Locate the cell with the specified text and output its [x, y] center coordinate. 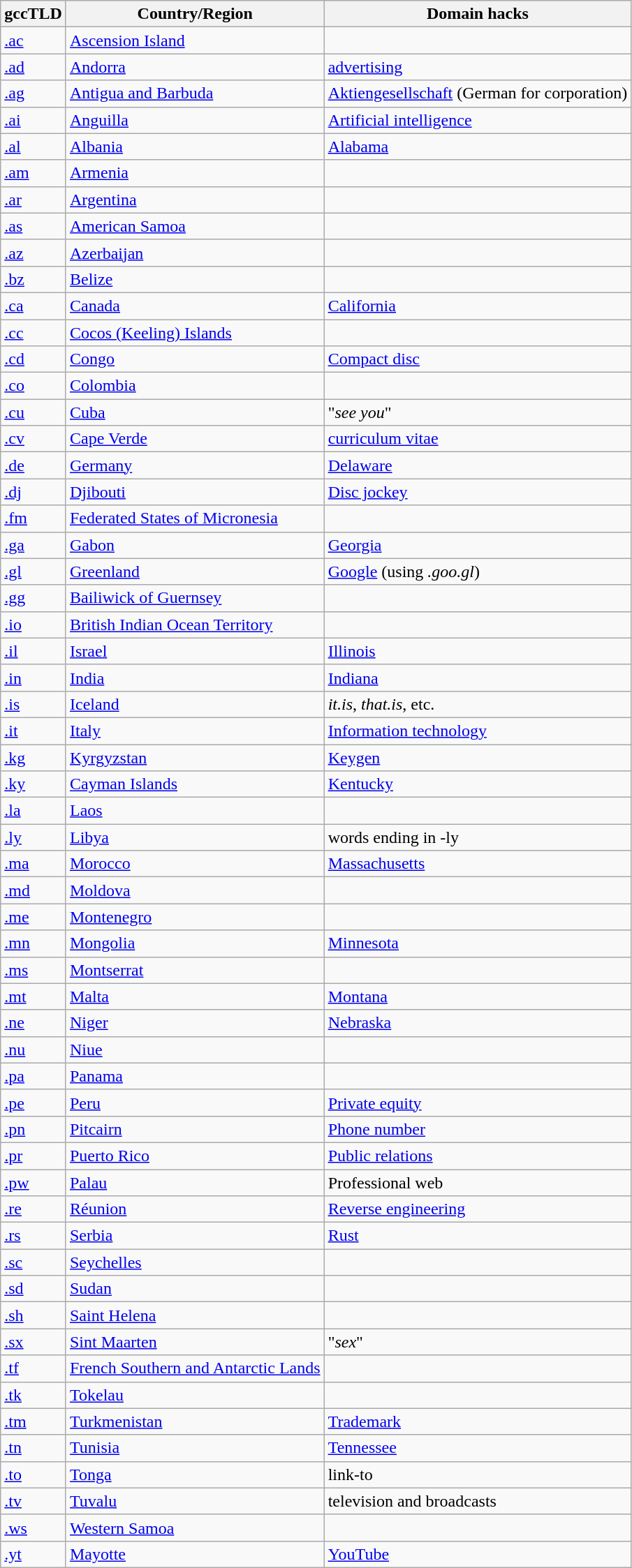
Mongolia [195, 943]
.co [34, 386]
.in [34, 678]
Public relations [478, 1156]
YouTube [478, 1554]
California [478, 306]
Federated States of Micronesia [195, 518]
Kentucky [478, 784]
Gabon [195, 545]
Artificial intelligence [478, 120]
Tokelau [195, 1395]
.as [34, 226]
gccTLD [34, 14]
.ws [34, 1528]
.tm [34, 1421]
.to [34, 1474]
Google (using .goo.gl) [478, 572]
Delaware [478, 465]
Palau [195, 1183]
.cv [34, 439]
Nebraska [478, 1023]
Greenland [195, 572]
.al [34, 147]
Peru [195, 1103]
.ar [34, 200]
Kyrgyzstan [195, 757]
Keygen [478, 757]
Tonga [195, 1474]
.it [34, 731]
Bailiwick of Guernsey [195, 598]
.mt [34, 996]
American Samoa [195, 226]
.tv [34, 1501]
Illinois [478, 651]
.gl [34, 572]
.gg [34, 598]
Laos [195, 811]
link-to [478, 1474]
Albania [195, 147]
.az [34, 253]
.cu [34, 412]
Tunisia [195, 1448]
words ending in -ly [478, 837]
Iceland [195, 704]
.il [34, 651]
.me [34, 917]
Sudan [195, 1289]
Belize [195, 279]
.de [34, 465]
.md [34, 890]
Andorra [195, 67]
Pitcairn [195, 1129]
.ms [34, 970]
it.is, that.is, etc. [478, 704]
.ly [34, 837]
.ne [34, 1023]
.sd [34, 1289]
Argentina [195, 200]
Professional web [478, 1183]
.ma [34, 864]
.io [34, 625]
Djibouti [195, 492]
.ky [34, 784]
Italy [195, 731]
Antigua and Barbuda [195, 94]
.kg [34, 757]
Mayotte [195, 1554]
Minnesota [478, 943]
Country/Region [195, 14]
Reverse engineering [478, 1209]
.pa [34, 1076]
.ai [34, 120]
Morocco [195, 864]
.yt [34, 1554]
.pe [34, 1103]
Tuvalu [195, 1501]
.tn [34, 1448]
.fm [34, 518]
.pw [34, 1183]
Information technology [478, 731]
Tennessee [478, 1448]
Malta [195, 996]
.la [34, 811]
Niue [195, 1050]
.dj [34, 492]
.nu [34, 1050]
.bz [34, 279]
Phone number [478, 1129]
Georgia [478, 545]
Montana [478, 996]
.re [34, 1209]
Montserrat [195, 970]
Massachusetts [478, 864]
Domain hacks [478, 14]
.is [34, 704]
Azerbaijan [195, 253]
"see you" [478, 412]
.cc [34, 333]
Armenia [195, 173]
.sc [34, 1262]
.cd [34, 359]
Cayman Islands [195, 784]
Montenegro [195, 917]
.sx [34, 1342]
.pn [34, 1129]
Seychelles [195, 1262]
Canada [195, 306]
Cocos (Keeling) Islands [195, 333]
.ag [34, 94]
.tf [34, 1368]
Turkmenistan [195, 1421]
curriculum vitae [478, 439]
Cape Verde [195, 439]
.ga [34, 545]
Puerto Rico [195, 1156]
Réunion [195, 1209]
Private equity [478, 1103]
Western Samoa [195, 1528]
.ac [34, 40]
India [195, 678]
British Indian Ocean Territory [195, 625]
Germany [195, 465]
Indiana [478, 678]
Saint Helena [195, 1315]
"sex" [478, 1342]
.pr [34, 1156]
Compact disc [478, 359]
Serbia [195, 1236]
Sint Maarten [195, 1342]
television and broadcasts [478, 1501]
.rs [34, 1236]
Trademark [478, 1421]
Ascension Island [195, 40]
advertising [478, 67]
.am [34, 173]
Niger [195, 1023]
Israel [195, 651]
.tk [34, 1395]
.sh [34, 1315]
.ca [34, 306]
Disc jockey [478, 492]
Aktiengesellschaft (German for corporation) [478, 94]
Libya [195, 837]
Congo [195, 359]
Cuba [195, 412]
French Southern and Antarctic Lands [195, 1368]
Moldova [195, 890]
Colombia [195, 386]
.mn [34, 943]
Panama [195, 1076]
Rust [478, 1236]
.ad [34, 67]
Alabama [478, 147]
Anguilla [195, 120]
